Output the (x, y) coordinate of the center of the cell containing the given text.  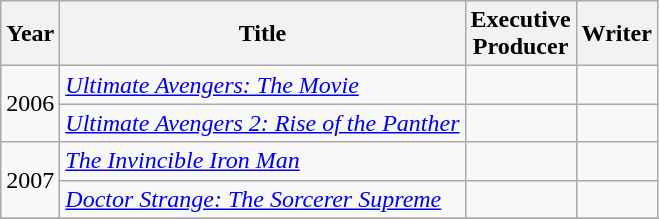
Year (30, 34)
Writer (616, 34)
Ultimate Avengers 2: Rise of the Panther (262, 123)
Ultimate Avengers: The Movie (262, 85)
2006 (30, 104)
Doctor Strange: The Sorcerer Supreme (262, 199)
2007 (30, 180)
The Invincible Iron Man (262, 161)
ExecutiveProducer (520, 34)
Title (262, 34)
